Locate the cell with the specified text and output its (x, y) center coordinate. 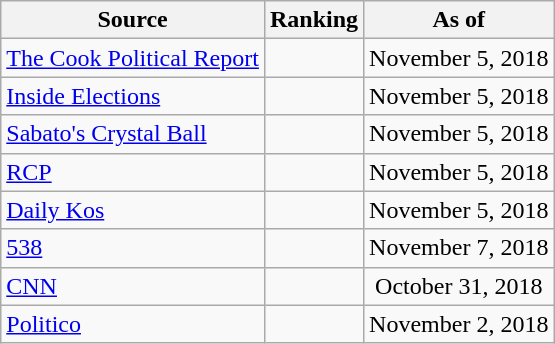
CNN (133, 286)
Inside Elections (133, 96)
Daily Kos (133, 210)
Ranking (314, 20)
538 (133, 248)
As of (459, 20)
November 2, 2018 (459, 324)
RCP (133, 172)
Politico (133, 324)
Source (133, 20)
The Cook Political Report (133, 58)
Sabato's Crystal Ball (133, 134)
November 7, 2018 (459, 248)
October 31, 2018 (459, 286)
